Provide the (X, Y) coordinate of the cell's center where the given text is located.  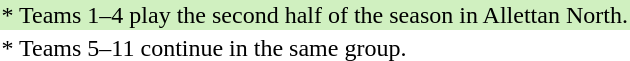
* Teams 1–4 play the second half of the season in Allettan North. (314, 15)
